Output the (X, Y) coordinate of the center of the cell containing the given text.  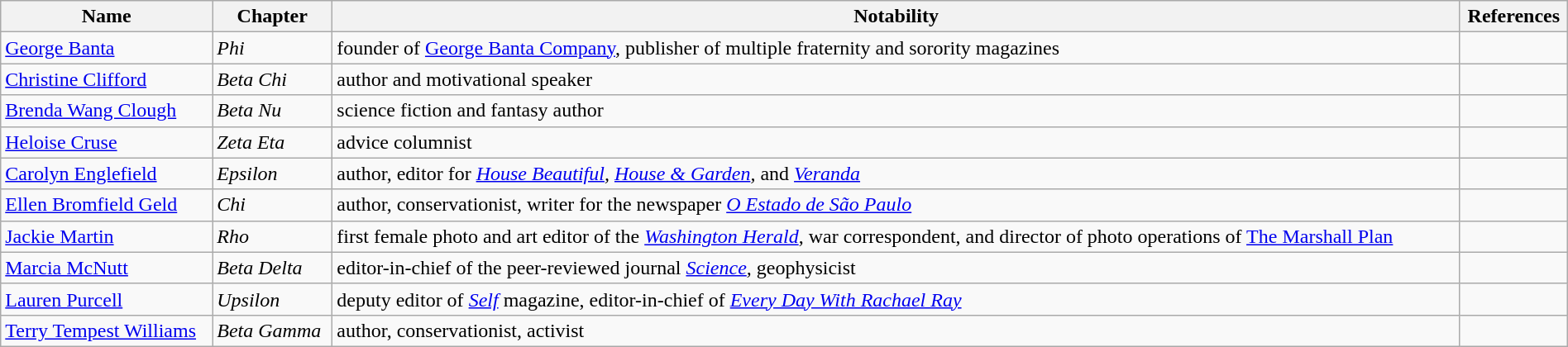
Beta Gamma (273, 330)
Terry Tempest Williams (107, 330)
Beta Nu (273, 111)
Chapter (273, 17)
Carolyn Englefield (107, 173)
References (1513, 17)
Lauren Purcell (107, 299)
Upsilon (273, 299)
founder of George Banta Company, publisher of multiple fraternity and sorority magazines (896, 48)
Phi (273, 48)
Marcia McNutt (107, 268)
Epsilon (273, 173)
deputy editor of Self magazine, editor-in-chief of Every Day With Rachael Ray (896, 299)
author and motivational speaker (896, 79)
Name (107, 17)
Ellen Bromfield Geld (107, 205)
advice columnist (896, 142)
author, conservationist, writer for the newspaper O Estado de São Paulo (896, 205)
Beta Delta (273, 268)
George Banta (107, 48)
Rho (273, 236)
editor-in-chief of the peer-reviewed journal Science, geophysicist (896, 268)
author, editor for House Beautiful, House & Garden, and Veranda (896, 173)
Brenda Wang Clough (107, 111)
Heloise Cruse (107, 142)
Zeta Eta (273, 142)
Notability (896, 17)
Jackie Martin (107, 236)
Christine Clifford (107, 79)
Chi (273, 205)
Beta Chi (273, 79)
author, conservationist, activist (896, 330)
science fiction and fantasy author (896, 111)
first female photo and art editor of the Washington Herald, war correspondent, and director of photo operations of The Marshall Plan (896, 236)
